Return [x, y] of the center of cell containing provided text 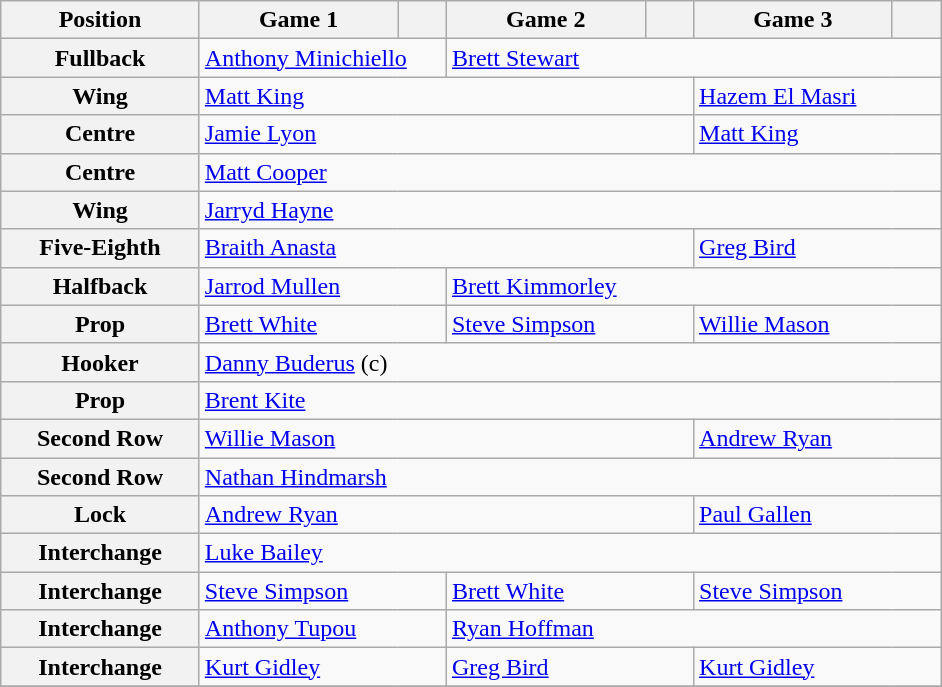
Nathan Hindmarsh [570, 477]
Luke Bailey [570, 553]
Jamie Lyon [446, 134]
Game 1 [298, 20]
Five-Eighth [100, 248]
Game 3 [794, 20]
Anthony Minichiello [322, 58]
Paul Gallen [818, 515]
Brett Kimmorley [693, 286]
Fullback [100, 58]
Matt Cooper [570, 172]
Braith Anasta [446, 248]
Anthony Tupou [322, 629]
Jarryd Hayne [570, 210]
Hazem El Masri [818, 96]
Halfback [100, 286]
Brent Kite [570, 400]
Jarrod Mullen [322, 286]
Position [100, 20]
Hooker [100, 362]
Brett Stewart [693, 58]
Lock [100, 515]
Danny Buderus (c) [570, 362]
Ryan Hoffman [693, 629]
Game 2 [546, 20]
